Find where the given text appears and provide that cell's center as (x, y) coordinate. 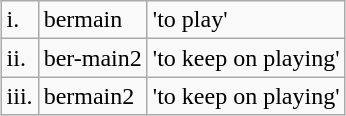
iii. (20, 96)
i. (20, 20)
bermain (92, 20)
'to play' (246, 20)
bermain2 (92, 96)
ii. (20, 58)
ber-main2 (92, 58)
